Return [X, Y] of the center of cell containing provided text 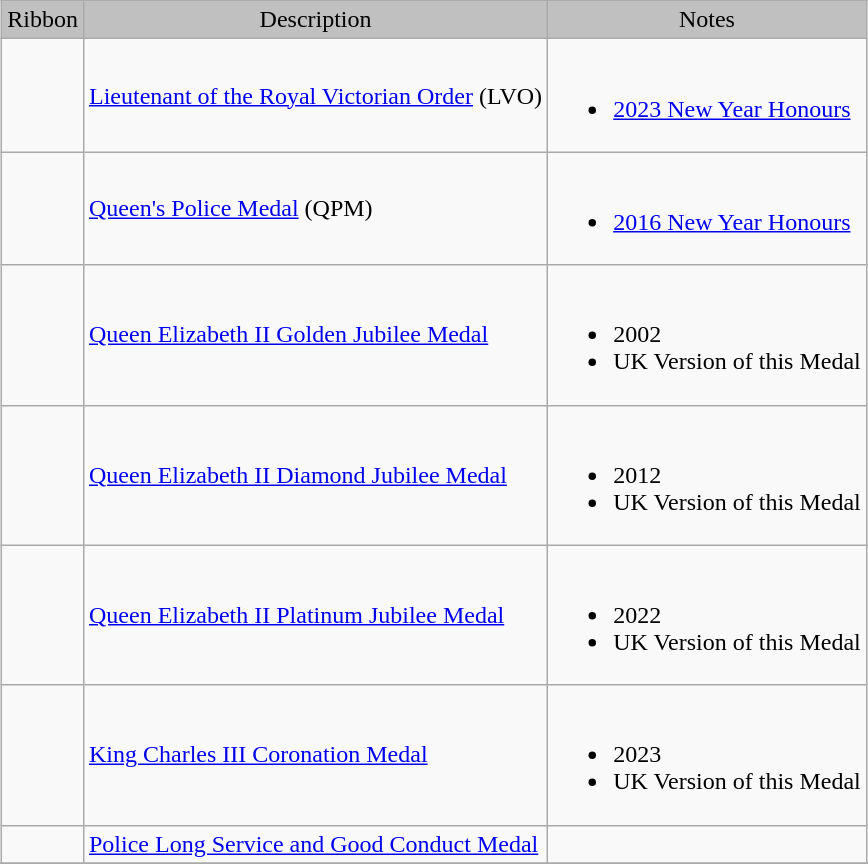
2022UK Version of this Medal [708, 615]
Police Long Service and Good Conduct Medal [315, 844]
Ribbon [43, 20]
Description [315, 20]
Notes [708, 20]
King Charles III Coronation Medal [315, 755]
Queen's Police Medal (QPM) [315, 208]
Queen Elizabeth II Golden Jubilee Medal [315, 335]
2016 New Year Honours [708, 208]
2023 New Year Honours [708, 96]
2012UK Version of this Medal [708, 475]
Lieutenant of the Royal Victorian Order (LVO) [315, 96]
Queen Elizabeth II Platinum Jubilee Medal [315, 615]
2002UK Version of this Medal [708, 335]
Queen Elizabeth II Diamond Jubilee Medal [315, 475]
2023UK Version of this Medal [708, 755]
